For the text-containing cell, return its midpoint in [X, Y] coordinate format. 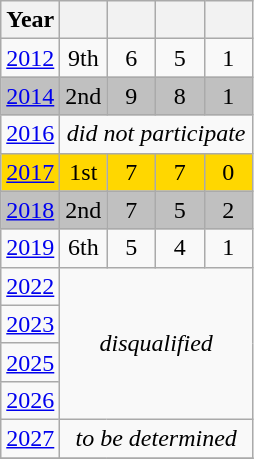
to be determined [156, 438]
2022 [30, 286]
Year [30, 20]
1st [84, 172]
disqualified [156, 343]
9th [84, 58]
2019 [30, 248]
2012 [30, 58]
2026 [30, 400]
0 [228, 172]
2014 [30, 96]
6th [84, 248]
2023 [30, 324]
2017 [30, 172]
2 [228, 210]
did not participate [156, 134]
2016 [30, 134]
6 [132, 58]
8 [180, 96]
2018 [30, 210]
9 [132, 96]
2027 [30, 438]
4 [180, 248]
2025 [30, 362]
